Return the (x, y) coordinate for the center point of the cell that contains the specified text.  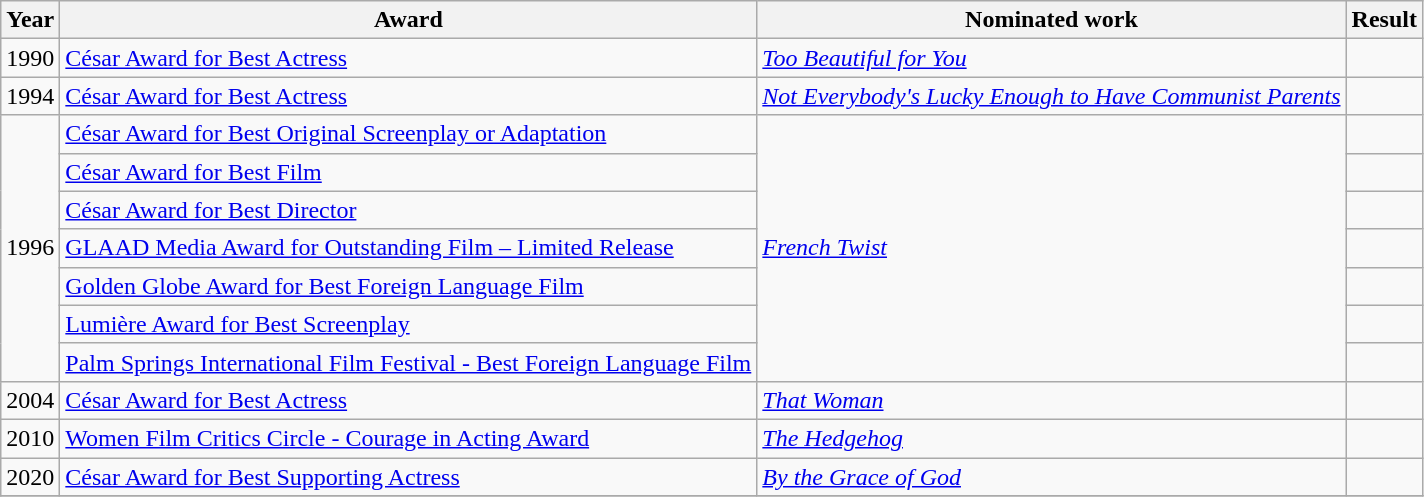
That Woman (1052, 400)
César Award for Best Film (408, 172)
Lumière Award for Best Screenplay (408, 324)
1994 (30, 96)
Palm Springs International Film Festival - Best Foreign Language Film (408, 362)
Nominated work (1052, 20)
1990 (30, 58)
1996 (30, 248)
César Award for Best Director (408, 210)
By the Grace of God (1052, 477)
César Award for Best Supporting Actress (408, 477)
Too Beautiful for You (1052, 58)
2004 (30, 400)
Not Everybody's Lucky Enough to Have Communist Parents (1052, 96)
Golden Globe Award for Best Foreign Language Film (408, 286)
The Hedgehog (1052, 438)
Award (408, 20)
Year (30, 20)
César Award for Best Original Screenplay or Adaptation (408, 134)
2010 (30, 438)
French Twist (1052, 248)
2020 (30, 477)
Result (1384, 20)
GLAAD Media Award for Outstanding Film – Limited Release (408, 248)
Women Film Critics Circle - Courage in Acting Award (408, 438)
